Identify which cell holds the provided text, then report its (X, Y) central coordinate. 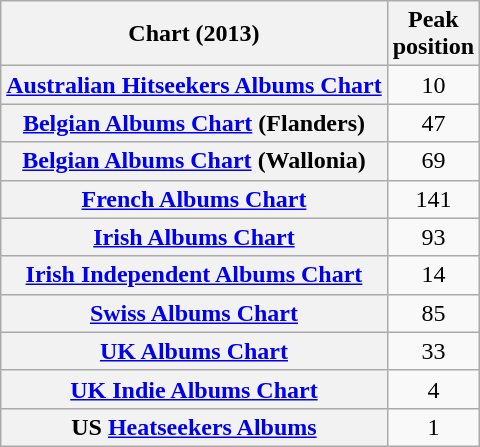
US Heatseekers Albums (194, 427)
47 (433, 123)
33 (433, 351)
85 (433, 313)
Irish Albums Chart (194, 237)
14 (433, 275)
69 (433, 161)
Belgian Albums Chart (Flanders) (194, 123)
4 (433, 389)
Australian Hitseekers Albums Chart (194, 85)
UK Albums Chart (194, 351)
Swiss Albums Chart (194, 313)
141 (433, 199)
French Albums Chart (194, 199)
UK Indie Albums Chart (194, 389)
Chart (2013) (194, 34)
93 (433, 237)
Belgian Albums Chart (Wallonia) (194, 161)
1 (433, 427)
Peakposition (433, 34)
Irish Independent Albums Chart (194, 275)
10 (433, 85)
